Find where the given text appears and provide that cell's center as (X, Y) coordinate. 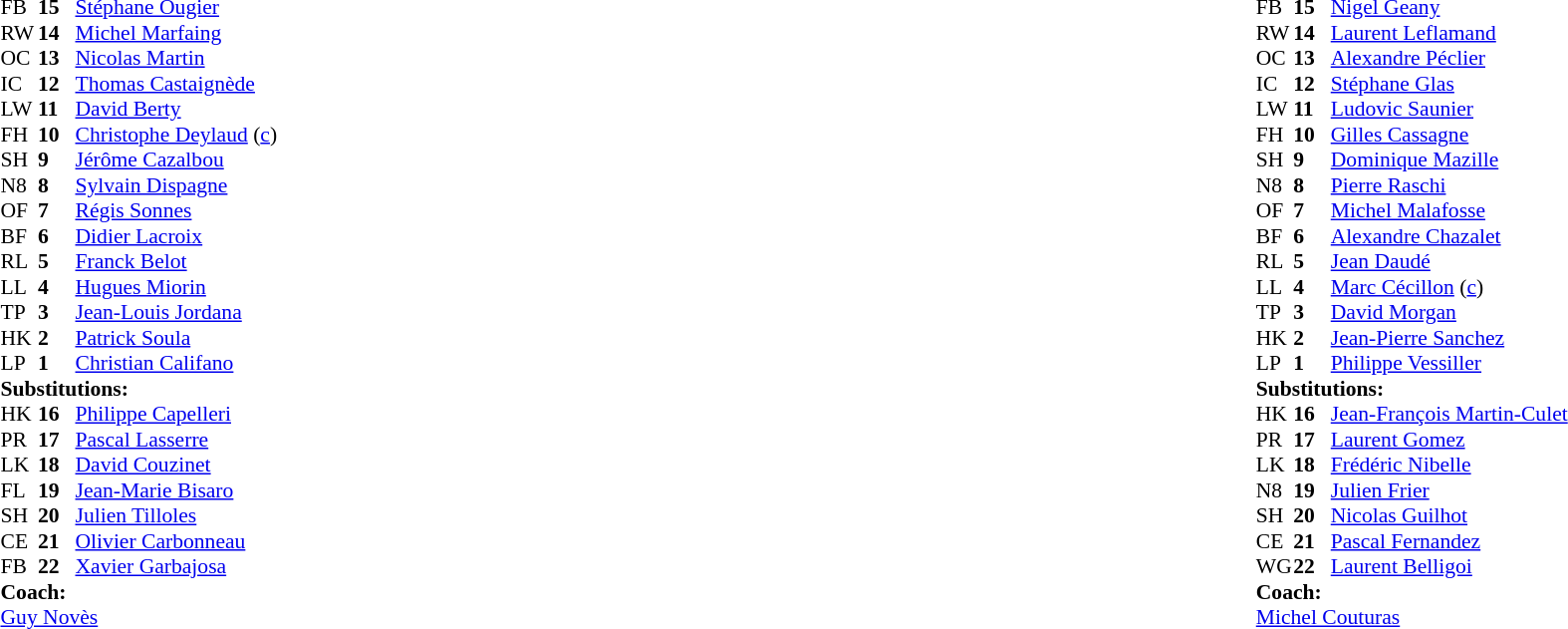
Jean Daudé (1449, 262)
Ludovic Saunier (1449, 109)
Philippe Capelleri (177, 414)
Gilles Cassagne (1449, 135)
Michel Malafosse (1449, 210)
Jean-François Martin-Culet (1449, 414)
Julien Frier (1449, 490)
Nicolas Guilhot (1449, 515)
Marc Cécillon (c) (1449, 287)
David Morgan (1449, 312)
Laurent Gomez (1449, 440)
Patrick Soula (177, 338)
Christian Califano (177, 364)
Michel Marfaing (177, 33)
Dominique Mazille (1449, 160)
Franck Belot (177, 262)
David Berty (177, 109)
Philippe Vessiller (1449, 364)
FB (19, 567)
Sylvain Dispagne (177, 185)
Hugues Miorin (177, 287)
FL (19, 490)
Alexandre Péclier (1449, 59)
Nicolas Martin (177, 59)
WG (1275, 567)
Olivier Carbonneau (177, 541)
Jean-Marie Bisaro (177, 490)
Frédéric Nibelle (1449, 466)
Régis Sonnes (177, 210)
Xavier Garbajosa (177, 567)
Laurent Belligoi (1449, 567)
Alexandre Chazalet (1449, 236)
Julien Tilloles (177, 515)
Thomas Castaignède (177, 84)
Christophe Deylaud (c) (177, 135)
Pascal Lasserre (177, 440)
Jean-Pierre Sanchez (1449, 338)
Pierre Raschi (1449, 185)
Stéphane Glas (1449, 84)
Pascal Fernandez (1449, 541)
Jérôme Cazalbou (177, 160)
Jean-Louis Jordana (177, 312)
Didier Lacroix (177, 236)
Laurent Leflamand (1449, 33)
David Couzinet (177, 466)
